Scan for the cell matching the given text and deliver its [X, Y] coordinate at center. 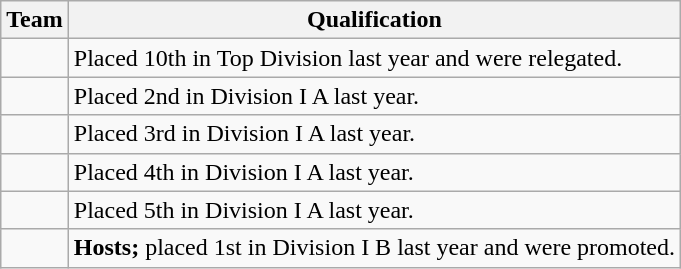
Placed 4th in Division I A last year. [374, 172]
Qualification [374, 20]
Hosts; placed 1st in Division I B last year and were promoted. [374, 248]
Placed 3rd in Division I A last year. [374, 134]
Placed 5th in Division I A last year. [374, 210]
Placed 10th in Top Division last year and were relegated. [374, 58]
Team [35, 20]
Placed 2nd in Division I A last year. [374, 96]
